Scan for the cell matching the given text and deliver its [x, y] coordinate at center. 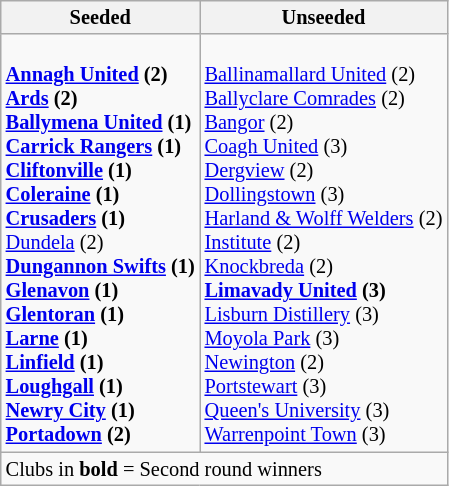
Seeded [100, 17]
Clubs in bold = Second round winners [224, 469]
Unseeded [324, 17]
